Capture the cell that displays the provided text and extract its (X, Y) central coordinate. 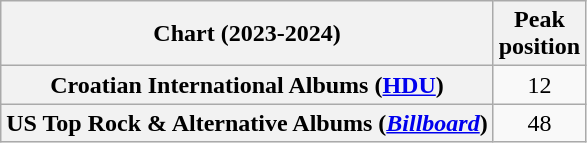
Croatian International Albums (HDU) (247, 85)
48 (539, 123)
US Top Rock & Alternative Albums (Billboard) (247, 123)
12 (539, 85)
Peakposition (539, 34)
Chart (2023-2024) (247, 34)
